Scan for the cell matching the given text and deliver its (X, Y) coordinate at center. 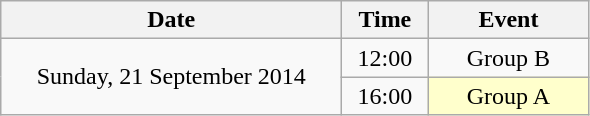
16:00 (385, 96)
12:00 (385, 58)
Event (508, 20)
Time (385, 20)
Date (172, 20)
Group B (508, 58)
Sunday, 21 September 2014 (172, 77)
Group A (508, 96)
